Provide the (X, Y) coordinate of the cell's center where the given text is located.  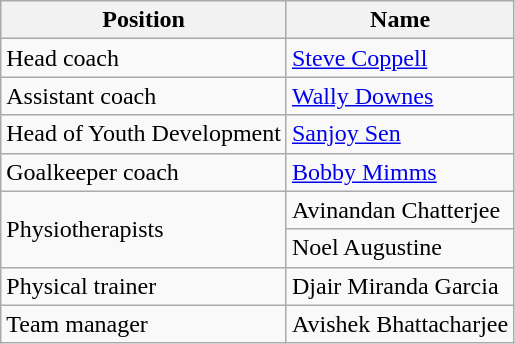
Djair Miranda Garcia (400, 286)
Physiotherapists (144, 229)
Sanjoy Sen (400, 134)
Noel Augustine (400, 248)
Assistant coach (144, 96)
Name (400, 20)
Head of Youth Development (144, 134)
Steve Coppell (400, 58)
Team manager (144, 324)
Avinandan Chatterjee (400, 210)
Avishek Bhattacharjee (400, 324)
Physical trainer (144, 286)
Bobby Mimms (400, 172)
Position (144, 20)
Goalkeeper coach (144, 172)
Head coach (144, 58)
Wally Downes (400, 96)
